Find where the given text appears and provide that cell's center as [x, y] coordinate. 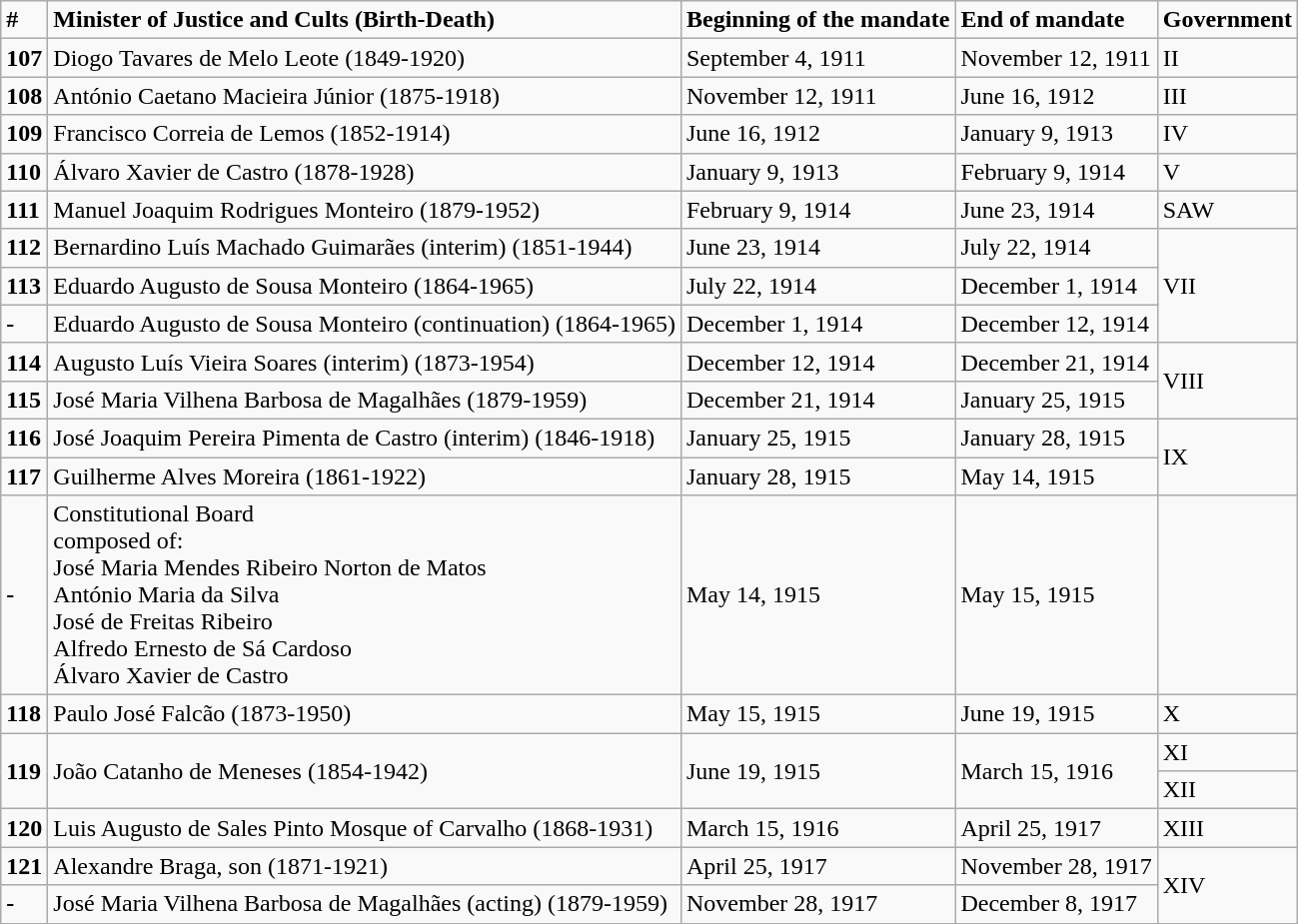
113 [24, 286]
II [1227, 58]
109 [24, 134]
# [24, 20]
115 [24, 400]
Luis Augusto de Sales Pinto Mosque of Carvalho (1868-1931) [365, 828]
121 [24, 866]
IV [1227, 134]
Beginning of the mandate [817, 20]
XIII [1227, 828]
VII [1227, 286]
116 [24, 438]
120 [24, 828]
Minister of Justice and Cults (Birth-Death) [365, 20]
Diogo Tavares de Melo Leote (1849-1920) [365, 58]
SAW [1227, 210]
112 [24, 248]
107 [24, 58]
Bernardino Luís Machado Guimarães (interim) (1851-1944) [365, 248]
XII [1227, 790]
117 [24, 476]
IX [1227, 457]
Alexandre Braga, son (1871-1921) [365, 866]
X [1227, 714]
XI [1227, 752]
118 [24, 714]
Paulo José Falcão (1873-1950) [365, 714]
José Maria Vilhena Barbosa de Magalhães (1879-1959) [365, 400]
Álvaro Xavier de Castro (1878-1928) [365, 172]
Manuel Joaquim Rodrigues Monteiro (1879-1952) [365, 210]
António Caetano Macieira Júnior (1875-1918) [365, 96]
111 [24, 210]
VIII [1227, 381]
September 4, 1911 [817, 58]
Guilherme Alves Moreira (1861-1922) [365, 476]
Government [1227, 20]
December 8, 1917 [1056, 904]
End of mandate [1056, 20]
Eduardo Augusto de Sousa Monteiro (1864-1965) [365, 286]
108 [24, 96]
Francisco Correia de Lemos (1852-1914) [365, 134]
José Joaquim Pereira Pimenta de Castro (interim) (1846-1918) [365, 438]
119 [24, 771]
José Maria Vilhena Barbosa de Magalhães (acting) (1879-1959) [365, 904]
Augusto Luís Vieira Soares (interim) (1873-1954) [365, 362]
Eduardo Augusto de Sousa Monteiro (continuation) (1864-1965) [365, 324]
XIV [1227, 885]
114 [24, 362]
110 [24, 172]
V [1227, 172]
João Catanho de Meneses (1854-1942) [365, 771]
III [1227, 96]
